Extract the (x, y) coordinate from the center of the cell holding the provided text.  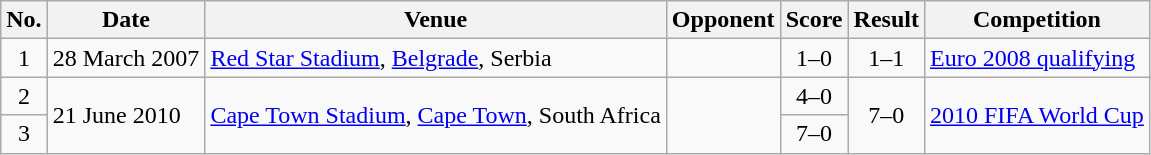
Euro 2008 qualifying (1036, 58)
Score (814, 20)
1–1 (886, 58)
Opponent (723, 20)
Cape Town Stadium, Cape Town, South Africa (436, 115)
28 March 2007 (126, 58)
2 (24, 96)
Venue (436, 20)
1 (24, 58)
Red Star Stadium, Belgrade, Serbia (436, 58)
Result (886, 20)
4–0 (814, 96)
Date (126, 20)
Competition (1036, 20)
1–0 (814, 58)
3 (24, 134)
21 June 2010 (126, 115)
No. (24, 20)
2010 FIFA World Cup (1036, 115)
